For the text-containing cell, return its midpoint in (x, y) coordinate format. 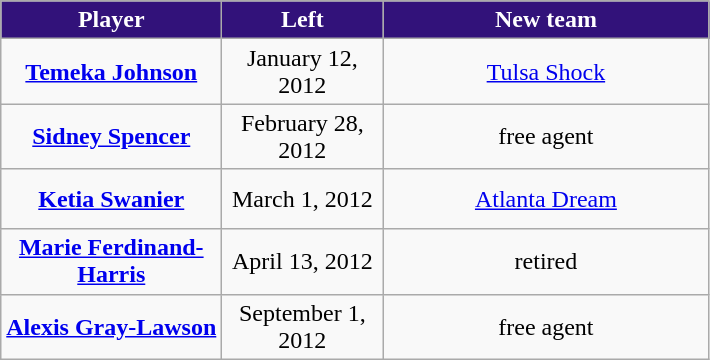
April 13, 2012 (302, 262)
Sidney Spencer (112, 136)
Left (302, 20)
Temeka Johnson (112, 72)
March 1, 2012 (302, 199)
Player (112, 20)
January 12, 2012 (302, 72)
Alexis Gray-Lawson (112, 326)
retired (546, 262)
Marie Ferdinand-Harris (112, 262)
February 28, 2012 (302, 136)
Tulsa Shock (546, 72)
Atlanta Dream (546, 199)
New team (546, 20)
Ketia Swanier (112, 199)
September 1, 2012 (302, 326)
